Pinpoint the cell where the given text exists, returning its [X, Y] midpoint coordinate. 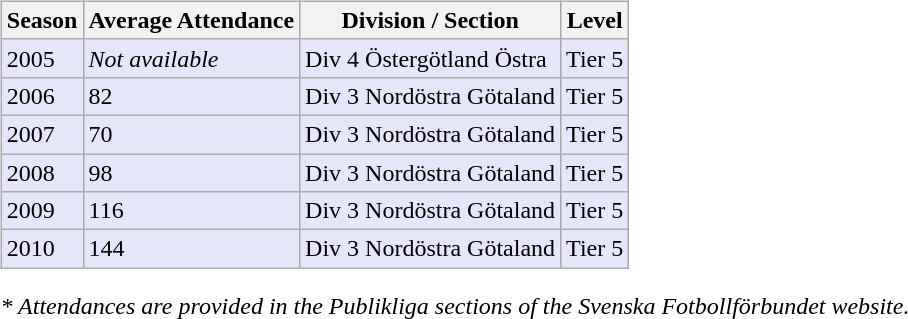
2006 [42, 96]
144 [192, 249]
2007 [42, 134]
Level [595, 20]
2010 [42, 249]
2005 [42, 58]
Div 4 Östergötland Östra [430, 58]
2009 [42, 211]
Season [42, 20]
Division / Section [430, 20]
98 [192, 173]
Average Attendance [192, 20]
70 [192, 134]
Not available [192, 58]
82 [192, 96]
116 [192, 211]
2008 [42, 173]
